Capture the cell that displays the provided text and extract its (x, y) central coordinate. 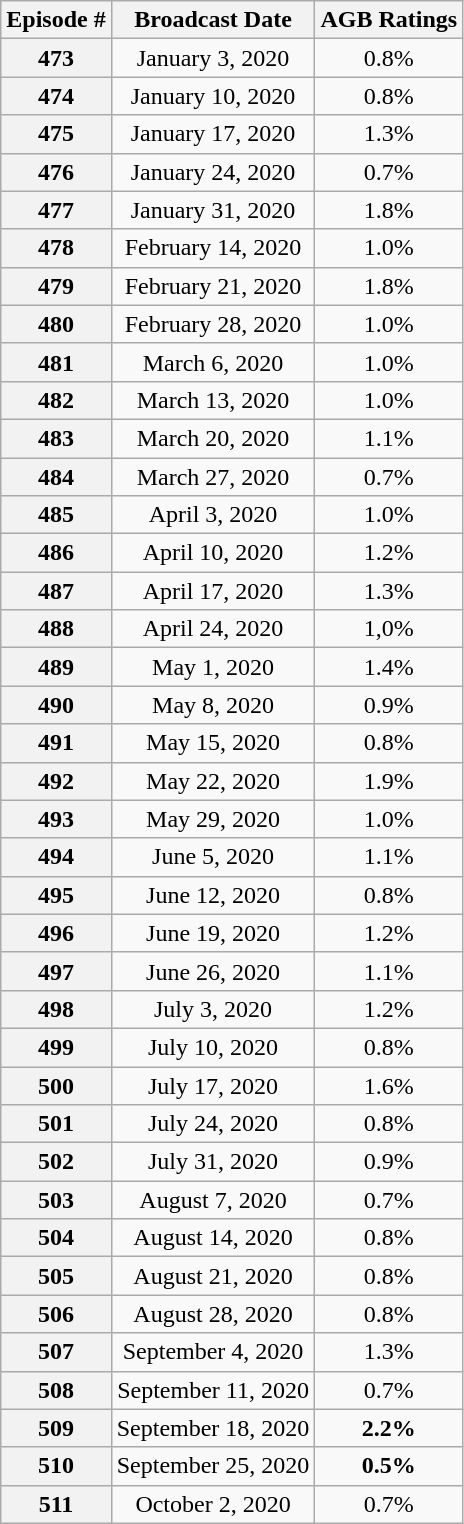
510 (56, 1466)
489 (56, 667)
479 (56, 286)
500 (56, 1085)
501 (56, 1124)
July 10, 2020 (213, 1047)
February 28, 2020 (213, 324)
May 29, 2020 (213, 819)
482 (56, 400)
May 1, 2020 (213, 667)
January 3, 2020 (213, 58)
473 (56, 58)
September 11, 2020 (213, 1390)
May 22, 2020 (213, 781)
502 (56, 1162)
March 13, 2020 (213, 400)
485 (56, 515)
491 (56, 743)
April 17, 2020 (213, 591)
March 6, 2020 (213, 362)
1.9% (389, 781)
October 2, 2020 (213, 1504)
Broadcast Date (213, 20)
August 28, 2020 (213, 1314)
477 (56, 210)
April 24, 2020 (213, 629)
August 14, 2020 (213, 1238)
January 31, 2020 (213, 210)
April 10, 2020 (213, 553)
2.2% (389, 1428)
0.5% (389, 1466)
478 (56, 248)
May 8, 2020 (213, 705)
September 4, 2020 (213, 1352)
July 24, 2020 (213, 1124)
494 (56, 857)
503 (56, 1200)
January 17, 2020 (213, 134)
497 (56, 971)
July 3, 2020 (213, 1009)
483 (56, 438)
505 (56, 1276)
June 19, 2020 (213, 933)
507 (56, 1352)
492 (56, 781)
476 (56, 172)
July 17, 2020 (213, 1085)
January 10, 2020 (213, 96)
1.6% (389, 1085)
504 (56, 1238)
February 14, 2020 (213, 248)
August 7, 2020 (213, 1200)
508 (56, 1390)
August 21, 2020 (213, 1276)
March 27, 2020 (213, 477)
487 (56, 591)
486 (56, 553)
474 (56, 96)
495 (56, 895)
April 3, 2020 (213, 515)
June 12, 2020 (213, 895)
488 (56, 629)
506 (56, 1314)
484 (56, 477)
499 (56, 1047)
509 (56, 1428)
June 5, 2020 (213, 857)
March 20, 2020 (213, 438)
May 15, 2020 (213, 743)
1.4% (389, 667)
496 (56, 933)
475 (56, 134)
481 (56, 362)
490 (56, 705)
493 (56, 819)
480 (56, 324)
AGB Ratings (389, 20)
January 24, 2020 (213, 172)
June 26, 2020 (213, 971)
1,0% (389, 629)
Episode # (56, 20)
September 18, 2020 (213, 1428)
February 21, 2020 (213, 286)
511 (56, 1504)
July 31, 2020 (213, 1162)
September 25, 2020 (213, 1466)
498 (56, 1009)
